Find where the given text appears and provide that cell's center as (x, y) coordinate. 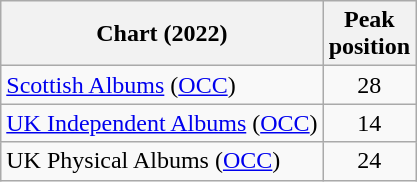
UK Independent Albums (OCC) (162, 123)
UK Physical Albums (OCC) (162, 161)
14 (369, 123)
Scottish Albums (OCC) (162, 85)
Peakposition (369, 34)
Chart (2022) (162, 34)
28 (369, 85)
24 (369, 161)
